Locate the cell with the specified text and output its [x, y] center coordinate. 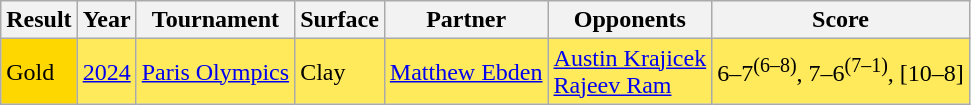
Matthew Ebden [466, 72]
Partner [466, 20]
Year [106, 20]
Result [39, 20]
Opponents [630, 20]
6–7(6–8), 7–6(7–1), [10–8] [841, 72]
Paris Olympics [215, 72]
Tournament [215, 20]
Score [841, 20]
2024 [106, 72]
Clay [340, 72]
Surface [340, 20]
Gold [39, 72]
Austin Krajicek Rajeev Ram [630, 72]
